Provide the (x, y) coordinate of the cell's center where the given text is located.  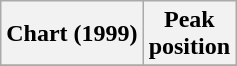
Chart (1999) (72, 34)
Peak position (189, 34)
